Capture the cell that displays the provided text and extract its [X, Y] central coordinate. 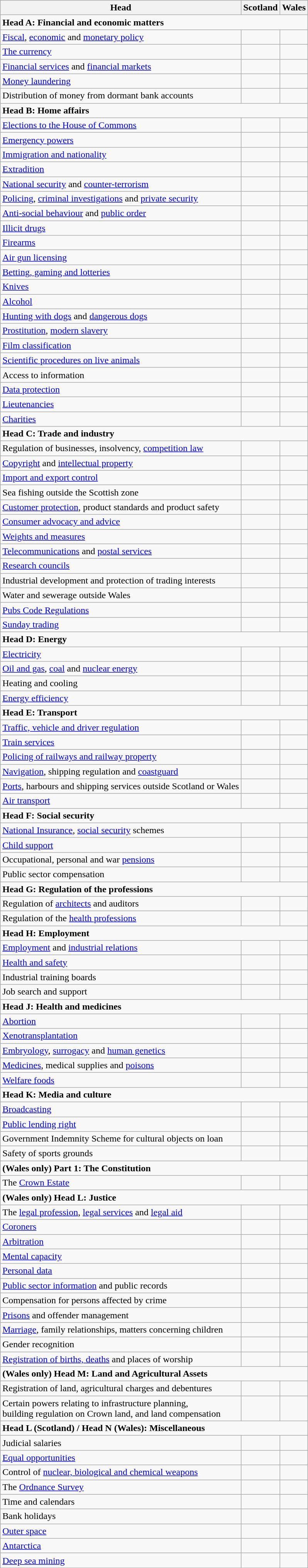
The legal profession, legal services and legal aid [121, 1212]
Prostitution, modern slavery [121, 331]
Lieutenancies [121, 404]
Judicial salaries [121, 1443]
Alcohol [121, 301]
Marriage, family relationships, matters concerning children [121, 1330]
Head D: Energy [154, 639]
Data protection [121, 389]
Firearms [121, 243]
Policing, criminal investigations and private security [121, 199]
Head L (Scotland) / Head N (Wales): Miscellaneous [154, 1428]
Job search and support [121, 992]
Sunday trading [121, 624]
Betting, gaming and lotteries [121, 272]
Charities [121, 419]
Bank holidays [121, 1516]
Regulation of businesses, insolvency, competition law [121, 448]
Outer space [121, 1531]
Money laundering [121, 81]
Head E: Transport [154, 713]
The Ordnance Survey [121, 1487]
Personal data [121, 1271]
Regulation of architects and auditors [121, 904]
Import and export control [121, 478]
Child support [121, 845]
Head K: Media and culture [154, 1094]
Consumer advocacy and advice [121, 522]
Head C: Trade and industry [154, 434]
Access to information [121, 375]
Certain powers relating to infrastructure planning, building regulation on Crown land, and land compensation [121, 1409]
Weights and measures [121, 536]
Extradition [121, 169]
Control of nuclear, biological and chemical weapons [121, 1472]
Water and sewerage outside Wales [121, 595]
Mental capacity [121, 1256]
Gender recognition [121, 1344]
Train services [121, 742]
National security and counter-terrorism [121, 184]
Industrial training boards [121, 977]
Emergency powers [121, 140]
Regulation of the health professions [121, 918]
Oil and gas, coal and nuclear energy [121, 669]
Prisons and offender management [121, 1315]
The currency [121, 52]
Copyright and intellectual property [121, 463]
Equal opportunities [121, 1458]
Film classification [121, 345]
Fiscal, economic and monetary policy [121, 37]
Hunting with dogs and dangerous dogs [121, 316]
Anti-social behaviour and public order [121, 213]
Welfare foods [121, 1080]
Antarctica [121, 1546]
Public sector compensation [121, 874]
Traffic, vehicle and driver regulation [121, 727]
Embryology, surrogacy and human genetics [121, 1050]
Energy efficiency [121, 698]
Wales [294, 8]
Health and safety [121, 962]
Industrial development and protection of trading interests [121, 580]
Public sector information and public records [121, 1286]
Scotland [261, 8]
Electricity [121, 654]
Registration of births, deaths and places of worship [121, 1359]
Broadcasting [121, 1109]
Illicit drugs [121, 228]
Immigration and nationality [121, 154]
Abortion [121, 1021]
Air gun licensing [121, 257]
Head A: Financial and economic matters [154, 22]
Medicines, medical supplies and poisons [121, 1065]
Safety of sports grounds [121, 1154]
(Wales only) Part 1: The Constitution [154, 1168]
Head J: Health and medicines [154, 1006]
Scientific procedures on live animals [121, 360]
Public lending right [121, 1124]
Head [121, 8]
Elections to the House of Commons [121, 125]
Arbitration [121, 1242]
Air transport [121, 801]
(Wales only) Head L: Justice [154, 1198]
Head F: Social security [154, 815]
(Wales only) Head M: Land and Agricultural Assets [154, 1374]
Knives [121, 287]
Telecommunications and postal services [121, 551]
Customer protection, product standards and product safety [121, 507]
Financial services and financial markets [121, 66]
Head H: Employment [154, 933]
Sea fishing outside the Scottish zone [121, 492]
Research councils [121, 566]
Head B: Home affairs [154, 110]
Time and calendars [121, 1502]
Pubs Code Regulations [121, 610]
Navigation, shipping regulation and coastguard [121, 771]
Registration of land, agricultural charges and debentures [121, 1389]
Policing of railways and railway property [121, 757]
Compensation for persons affected by crime [121, 1300]
Government Indemnity Scheme for cultural objects on loan [121, 1139]
Ports, harbours and shipping services outside Scotland or Wales [121, 786]
Head G: Regulation of the professions [154, 889]
Heating and cooling [121, 683]
Distribution of money from dormant bank accounts [121, 96]
Coroners [121, 1227]
Xenotransplantation [121, 1036]
National Insurance, social security schemes [121, 830]
The Crown Estate [121, 1183]
Deep sea mining [121, 1560]
Occupational, personal and war pensions [121, 859]
Employment and industrial relations [121, 948]
